From the cell containing the given text, extract its center point as (x, y) coordinate. 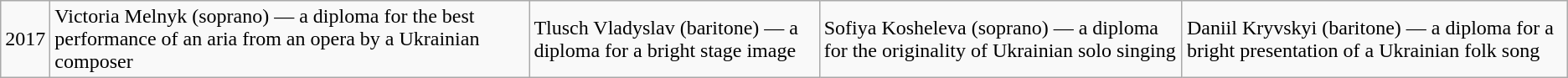
Daniil Kryvskyi (baritone) — a diploma for a bright presentation of a Ukrainian folk song (1375, 39)
Victoria Melnyk (soprano) — a diploma for the best performance of an aria from an opera by a Ukrainian composer (290, 39)
Tlusch Vladyslav (baritone) — a diploma for a bright stage image (674, 39)
Sofiya Kosheleva (soprano) — a diploma for the originality of Ukrainian solo singing (1000, 39)
2017 (25, 39)
